Determine the [x, y] coordinate at the center of the cell enclosing the given text.  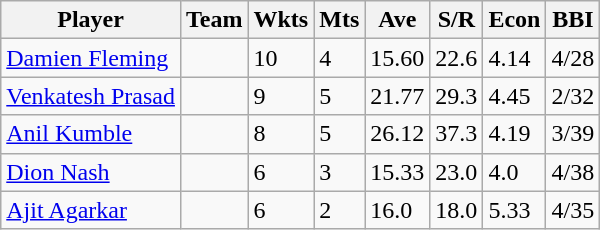
16.0 [398, 210]
Mts [340, 20]
4.45 [514, 96]
15.33 [398, 172]
23.0 [456, 172]
9 [281, 96]
Wkts [281, 20]
3 [340, 172]
26.12 [398, 134]
Anil Kumble [91, 134]
22.6 [456, 58]
4.14 [514, 58]
4.0 [514, 172]
8 [281, 134]
4/38 [573, 172]
2/32 [573, 96]
Team [214, 20]
Econ [514, 20]
15.60 [398, 58]
Ajit Agarkar [91, 210]
2 [340, 210]
Ave [398, 20]
Player [91, 20]
BBI [573, 20]
10 [281, 58]
Dion Nash [91, 172]
Damien Fleming [91, 58]
Venkatesh Prasad [91, 96]
37.3 [456, 134]
4 [340, 58]
21.77 [398, 96]
4.19 [514, 134]
4/28 [573, 58]
4/35 [573, 210]
18.0 [456, 210]
3/39 [573, 134]
29.3 [456, 96]
S/R [456, 20]
5.33 [514, 210]
